Pinpoint the cell where the given text exists, returning its (x, y) midpoint coordinate. 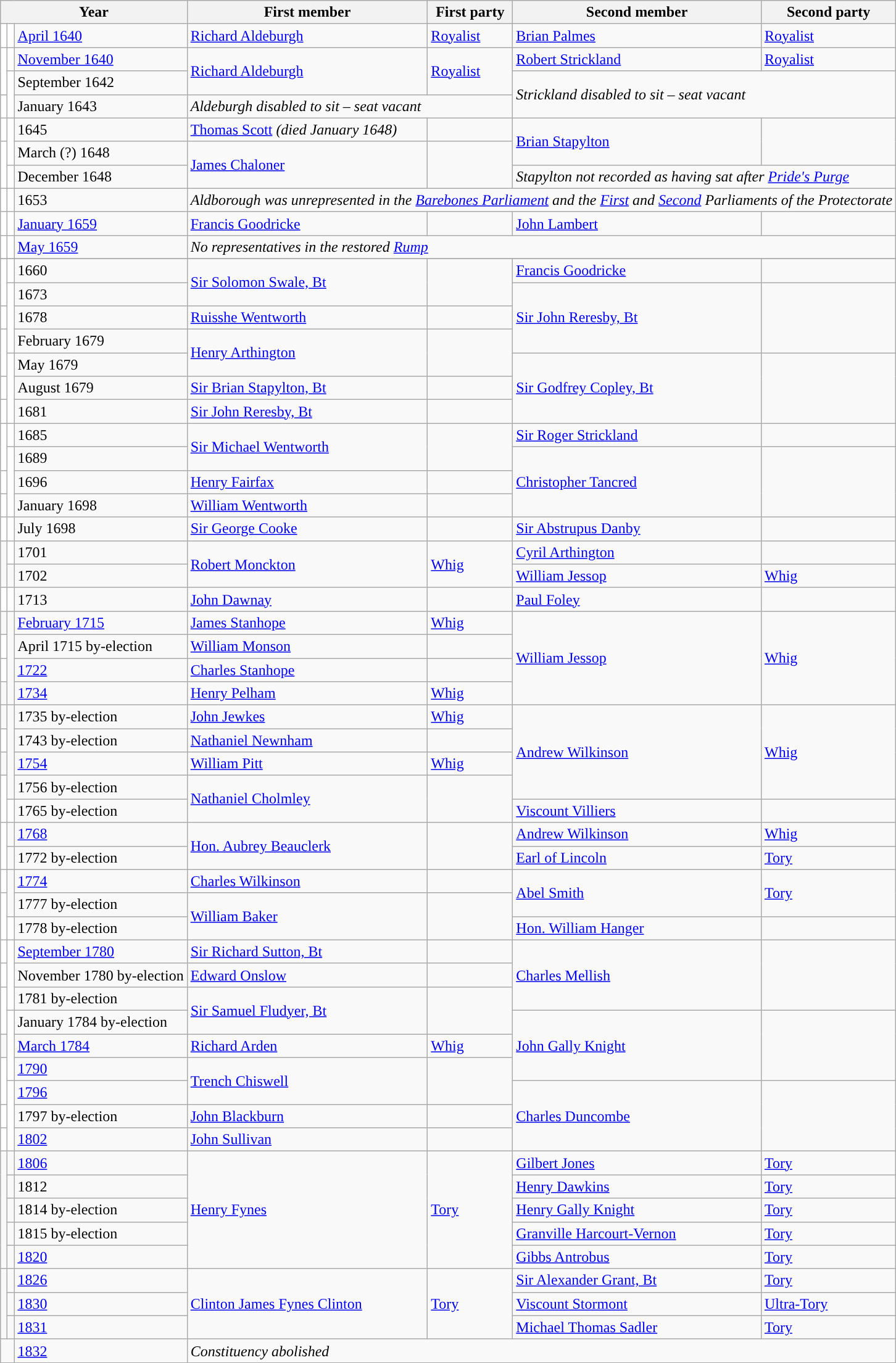
Charles Wilkinson (307, 881)
Sir Roger Strickland (637, 435)
1653 (101, 200)
Sir Alexander Grant, Bt (637, 1280)
Christopher Tancred (637, 482)
James Chaloner (307, 165)
1772 by-election (101, 858)
1826 (101, 1280)
1696 (101, 482)
1806 (101, 1163)
April 1715 by-election (101, 646)
Year (94, 12)
Second party (828, 12)
Abel Smith (637, 893)
May 1659 (101, 247)
September 1642 (101, 83)
1685 (101, 435)
Sir Brian Stapylton, Bt (307, 388)
John Gally Knight (637, 1045)
January 1659 (101, 223)
Cyril Arthington (637, 552)
Edward Onslow (307, 975)
September 1780 (101, 951)
Nathaniel Cholmley (307, 799)
March (?) 1648 (101, 153)
1754 (101, 764)
Henry Pelham (307, 694)
1796 (101, 1093)
1790 (101, 1069)
John Lambert (637, 223)
Aldborough was unrepresented in the Barebones Parliament and the First and Second Parliaments of the Protectorate (541, 200)
Second member (637, 12)
1645 (101, 130)
1774 (101, 881)
Charles Stanhope (307, 669)
Ultra-Tory (828, 1304)
First member (307, 12)
Viscount Villiers (637, 811)
John Dawnay (307, 599)
Earl of Lincoln (637, 858)
Gilbert Jones (637, 1163)
Stapylton not recorded as having sat after Pride's Purge (705, 176)
February 1679 (101, 341)
Granville Harcourt-Vernon (637, 1233)
William Pitt (307, 764)
Sir George Cooke (307, 529)
Robert Monckton (307, 564)
1820 (101, 1257)
Sir Richard Sutton, Bt (307, 951)
Henry Gally Knight (637, 1210)
William Wentworth (307, 505)
Brian Palmes (637, 36)
August 1679 (101, 388)
1756 by-election (101, 787)
Henry Arthington (307, 353)
November 1780 by-election (101, 975)
Constituency abolished (541, 1351)
1781 by-election (101, 998)
Sir Godfrey Copley, Bt (637, 388)
Sir Samuel Fludyer, Bt (307, 1010)
John Blackburn (307, 1116)
Brian Stapylton (637, 141)
1812 (101, 1187)
Gibbs Antrobus (637, 1257)
1660 (101, 270)
January 1784 by-election (101, 1022)
April 1640 (101, 36)
1702 (101, 576)
No representatives in the restored Rump (541, 247)
Sir Abstrupus Danby (637, 529)
Thomas Scott (died January 1648) (307, 130)
1743 by-election (101, 740)
Strickland disabled to sit – seat vacant (705, 94)
December 1648 (101, 176)
Paul Foley (637, 599)
1701 (101, 552)
February 1715 (101, 623)
Aldeburgh disabled to sit – seat vacant (350, 106)
1678 (101, 318)
1681 (101, 412)
Richard Arden (307, 1046)
Henry Fairfax (307, 482)
1713 (101, 599)
1673 (101, 294)
November 1640 (101, 59)
July 1698 (101, 529)
Hon. William Hanger (637, 928)
Henry Dawkins (637, 1187)
Sir Michael Wentworth (307, 447)
1802 (101, 1140)
Viscount Stormont (637, 1304)
1734 (101, 694)
Charles Duncombe (637, 1116)
Nathaniel Newnham (307, 740)
1815 by-election (101, 1233)
William Monson (307, 646)
March 1784 (101, 1046)
1735 by-election (101, 717)
Sir Solomon Swale, Bt (307, 282)
May 1679 (101, 365)
Charles Mellish (637, 975)
First party (470, 12)
William Baker (307, 916)
Michael Thomas Sadler (637, 1327)
1778 by-election (101, 928)
Trench Chiswell (307, 1081)
Henry Fynes (307, 1210)
James Stanhope (307, 623)
1768 (101, 834)
1814 by-election (101, 1210)
1689 (101, 458)
1830 (101, 1304)
1831 (101, 1327)
1832 (101, 1351)
Clinton James Fynes Clinton (307, 1304)
1797 by-election (101, 1116)
1777 by-election (101, 905)
Robert Strickland (637, 59)
John Jewkes (307, 717)
January 1698 (101, 505)
Ruisshe Wentworth (307, 318)
1722 (101, 669)
January 1643 (101, 106)
John Sullivan (307, 1140)
Hon. Aubrey Beauclerk (307, 846)
1765 by-election (101, 811)
